Return (X, Y) of the center of cell containing provided text 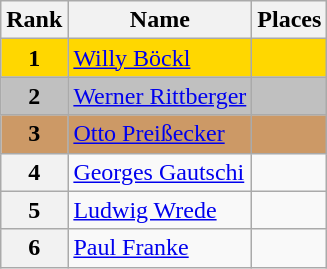
Rank (34, 20)
1 (34, 58)
Willy Böckl (160, 58)
Ludwig Wrede (160, 210)
Name (160, 20)
6 (34, 248)
Places (290, 20)
3 (34, 134)
5 (34, 210)
Georges Gautschi (160, 172)
4 (34, 172)
Otto Preißecker (160, 134)
2 (34, 96)
Werner Rittberger (160, 96)
Paul Franke (160, 248)
